Output the [x, y] coordinate of the center of the cell containing the given text.  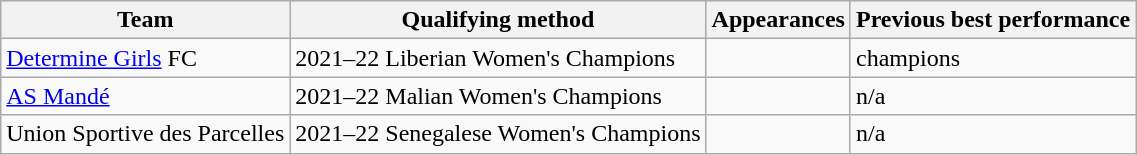
Appearances [778, 20]
Team [146, 20]
Qualifying method [498, 20]
2021–22 Senegalese Women's Champions [498, 134]
Union Sportive des Parcelles [146, 134]
Previous best performance [992, 20]
AS Mandé [146, 96]
2021–22 Malian Women's Champions [498, 96]
Determine Girls FC [146, 58]
champions [992, 58]
2021–22 Liberian Women's Champions [498, 58]
